Return [X, Y] of the center of cell containing provided text 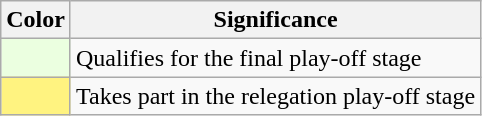
Takes part in the relegation play-off stage [275, 96]
Qualifies for the final play-off stage [275, 58]
Color [36, 20]
Significance [275, 20]
